Pinpoint the cell where the given text exists, returning its [X, Y] midpoint coordinate. 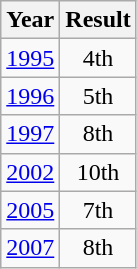
Year [30, 20]
1996 [30, 96]
2007 [30, 248]
7th [98, 210]
2002 [30, 172]
5th [98, 96]
1995 [30, 58]
1997 [30, 134]
2005 [30, 210]
Result [98, 20]
10th [98, 172]
4th [98, 58]
